Detect which cell encompasses the target text, then output its (x, y) center coordinate. 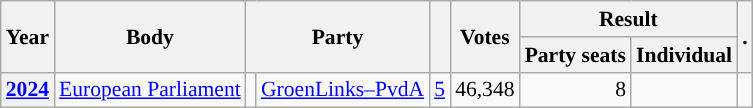
46,348 (484, 90)
Individual (684, 55)
. (745, 36)
European Parliament (150, 90)
GroenLinks–PvdA (342, 90)
8 (576, 90)
Year (28, 36)
5 (440, 90)
Result (629, 19)
Party (338, 36)
Votes (484, 36)
2024 (28, 90)
Body (150, 36)
Party seats (576, 55)
